Scan for the cell matching the given text and deliver its (X, Y) coordinate at center. 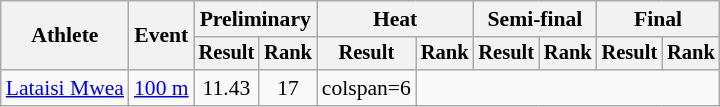
11.43 (227, 88)
Preliminary (256, 19)
17 (288, 88)
Event (162, 36)
Semi-final (534, 19)
Heat (396, 19)
100 m (162, 88)
Athlete (65, 36)
colspan=6 (366, 88)
Lataisi Mwea (65, 88)
Final (658, 19)
